Capture the cell that displays the provided text and extract its [x, y] central coordinate. 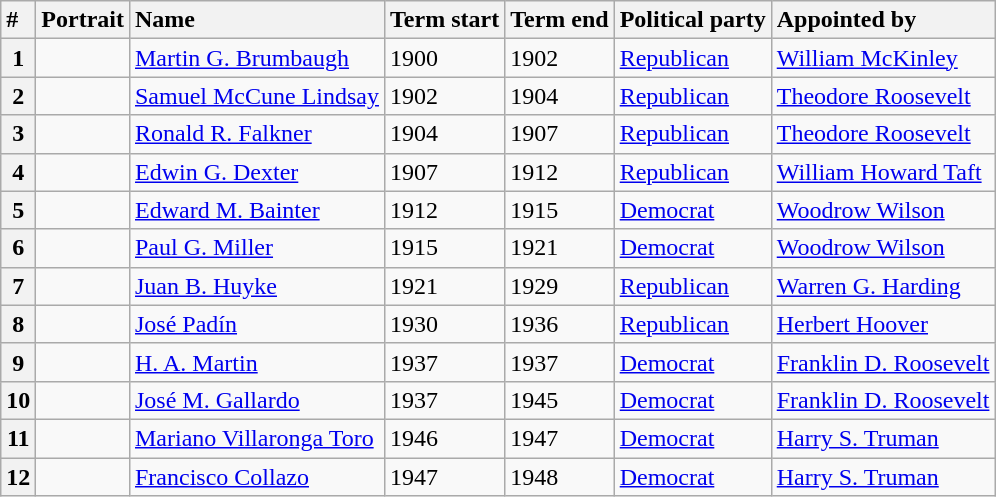
4 [18, 172]
10 [18, 400]
7 [18, 286]
Portrait [83, 20]
3 [18, 134]
8 [18, 324]
Name [256, 20]
5 [18, 210]
Warren G. Harding [883, 286]
José Padín [256, 324]
1945 [560, 400]
José M. Gallardo [256, 400]
William McKinley [883, 58]
Paul G. Miller [256, 248]
Ronald R. Falkner [256, 134]
Mariano Villaronga Toro [256, 438]
Juan B. Huyke [256, 286]
1946 [445, 438]
1930 [445, 324]
Appointed by [883, 20]
1936 [560, 324]
Term end [560, 20]
Herbert Hoover [883, 324]
1929 [560, 286]
1948 [560, 477]
Edward M. Bainter [256, 210]
11 [18, 438]
1900 [445, 58]
Samuel McCune Lindsay [256, 96]
Political party [692, 20]
6 [18, 248]
# [18, 20]
2 [18, 96]
Term start [445, 20]
9 [18, 362]
Martin G. Brumbaugh [256, 58]
12 [18, 477]
Francisco Collazo [256, 477]
Edwin G. Dexter [256, 172]
1 [18, 58]
H. A. Martin [256, 362]
William Howard Taft [883, 172]
